Identify which cell holds the provided text, then report its [x, y] central coordinate. 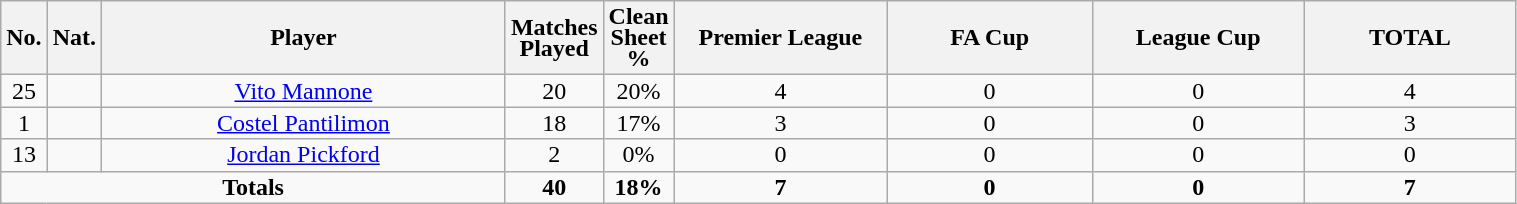
13 [24, 155]
Vito Mannone [304, 91]
FA Cup [990, 38]
1 [24, 123]
40 [554, 187]
TOTAL [1410, 38]
League Cup [1198, 38]
0% [638, 155]
Nat. [74, 38]
Clean Sheet % [638, 38]
Premier League [780, 38]
Costel Pantilimon [304, 123]
18% [638, 187]
18 [554, 123]
Totals [254, 187]
25 [24, 91]
20% [638, 91]
Player [304, 38]
20 [554, 91]
Matches Played [554, 38]
17% [638, 123]
No. [24, 38]
2 [554, 155]
Jordan Pickford [304, 155]
